For the text-containing cell, return its midpoint in [x, y] coordinate format. 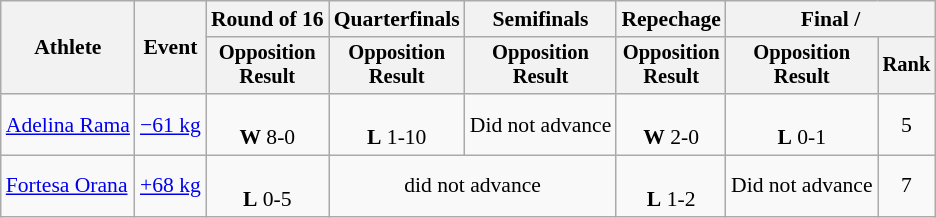
W 8-0 [268, 124]
+68 kg [170, 186]
5 [907, 124]
Athlete [68, 48]
L 0-5 [268, 186]
L 1-2 [671, 186]
−61 kg [170, 124]
Rank [907, 66]
7 [907, 186]
Semifinals [541, 19]
Event [170, 48]
Quarterfinals [397, 19]
Repechage [671, 19]
L 0-1 [802, 124]
Adelina Rama [68, 124]
did not advance [473, 186]
Round of 16 [268, 19]
Final / [830, 19]
L 1-10 [397, 124]
Fortesa Orana [68, 186]
W 2-0 [671, 124]
